Return (x, y) of the center of cell containing provided text 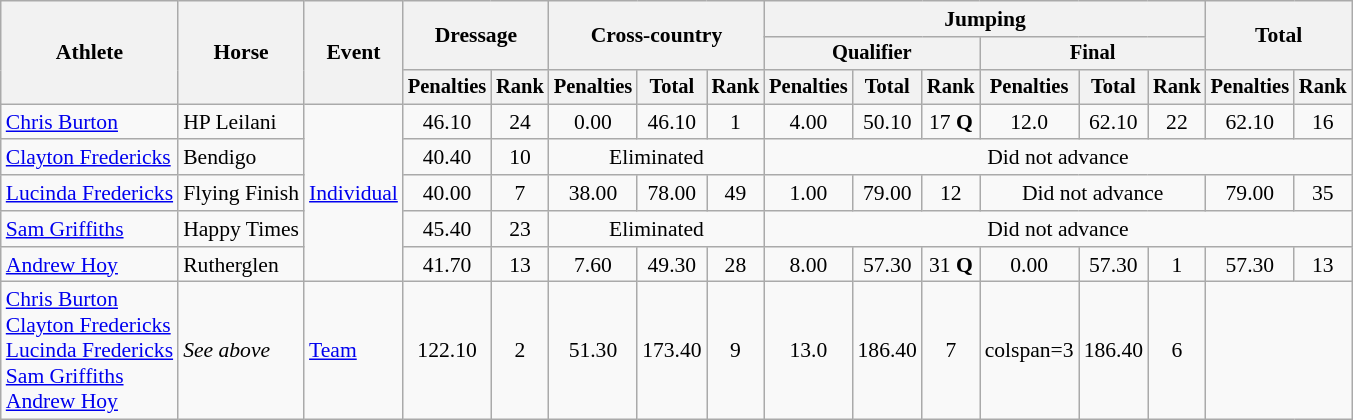
Event (354, 52)
Athlete (90, 52)
49.30 (672, 265)
78.00 (672, 193)
2 (520, 351)
50.10 (886, 122)
45.40 (447, 229)
Happy Times (241, 229)
31 Q (951, 265)
Dressage (476, 36)
Chris Burton (90, 122)
Qualifier (872, 54)
Sam Griffiths (90, 229)
13.0 (808, 351)
51.30 (593, 351)
23 (520, 229)
16 (1323, 122)
See above (241, 351)
12 (951, 193)
38.00 (593, 193)
Rutherglen (241, 265)
4.00 (808, 122)
Team (354, 351)
122.10 (447, 351)
Individual (354, 193)
1.00 (808, 193)
Chris Burton Clayton Fredericks Lucinda FredericksSam GriffithsAndrew Hoy (90, 351)
colspan=3 (1030, 351)
Flying Finish (241, 193)
Cross-country (656, 36)
HP Leilani (241, 122)
22 (1177, 122)
10 (520, 158)
49 (736, 193)
Andrew Hoy (90, 265)
Clayton Fredericks (90, 158)
Jumping (985, 19)
Final (1093, 54)
Lucinda Fredericks (90, 193)
40.00 (447, 193)
173.40 (672, 351)
8.00 (808, 265)
12.0 (1030, 122)
Bendigo (241, 158)
Horse (241, 52)
41.70 (447, 265)
35 (1323, 193)
28 (736, 265)
24 (520, 122)
9 (736, 351)
7.60 (593, 265)
17 Q (951, 122)
40.40 (447, 158)
6 (1177, 351)
